From the cell containing the given text, extract its center point as (x, y) coordinate. 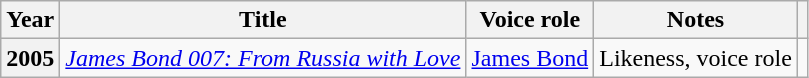
Voice role (530, 20)
2005 (30, 58)
James Bond 007: From Russia with Love (263, 58)
Likeness, voice role (696, 58)
Year (30, 20)
Title (263, 20)
Notes (696, 20)
James Bond (530, 58)
